Determine the [x, y] coordinate at the center of the cell enclosing the given text.  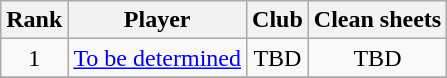
Player [158, 20]
Rank [34, 20]
To be determined [158, 58]
1 [34, 58]
Club [278, 20]
Clean sheets [377, 20]
